Return the (x, y) coordinate for the center point of the cell that contains the specified text.  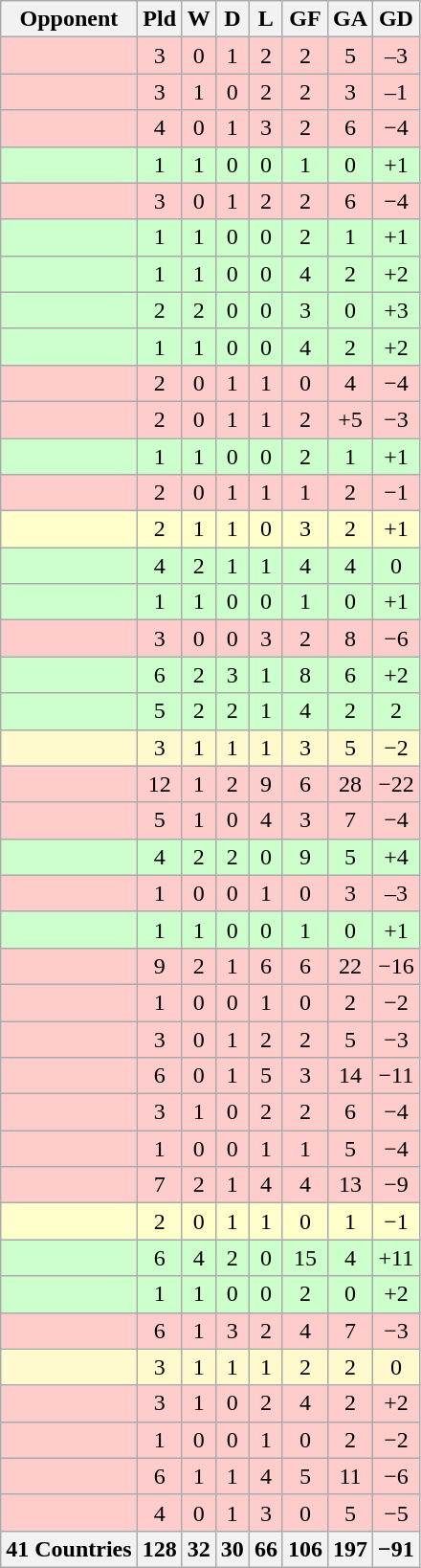
30 (232, 1549)
–1 (396, 92)
Pld (159, 19)
13 (350, 1185)
−22 (396, 784)
197 (350, 1549)
Opponent (69, 19)
GA (350, 19)
22 (350, 966)
15 (304, 1258)
−9 (396, 1185)
41 Countries (69, 1549)
11 (350, 1476)
+3 (396, 310)
−91 (396, 1549)
GF (304, 19)
14 (350, 1076)
W (199, 19)
GD (396, 19)
28 (350, 784)
−16 (396, 966)
L (266, 19)
128 (159, 1549)
+5 (350, 419)
12 (159, 784)
32 (199, 1549)
−11 (396, 1076)
D (232, 19)
−5 (396, 1512)
106 (304, 1549)
+11 (396, 1258)
66 (266, 1549)
+4 (396, 857)
